Return the (X, Y) coordinate for the center point of the cell that contains the specified text.  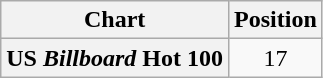
Position (276, 20)
17 (276, 58)
Chart (115, 20)
US Billboard Hot 100 (115, 58)
